Extract the (X, Y) coordinate from the center of the cell holding the provided text.  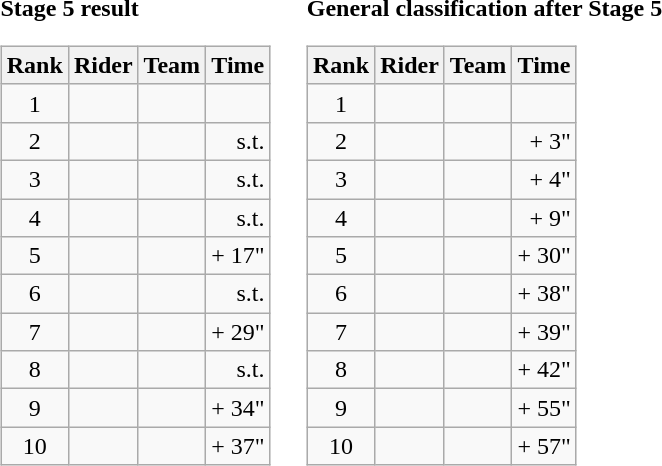
+ 37" (238, 446)
+ 39" (544, 332)
+ 42" (544, 370)
+ 9" (544, 217)
+ 4" (544, 179)
+ 55" (544, 408)
+ 34" (238, 408)
+ 29" (238, 332)
+ 57" (544, 446)
+ 17" (238, 256)
+ 3" (544, 141)
+ 38" (544, 294)
+ 30" (544, 256)
